Search for the cell housing the specified text and yield its (X, Y) center coordinate. 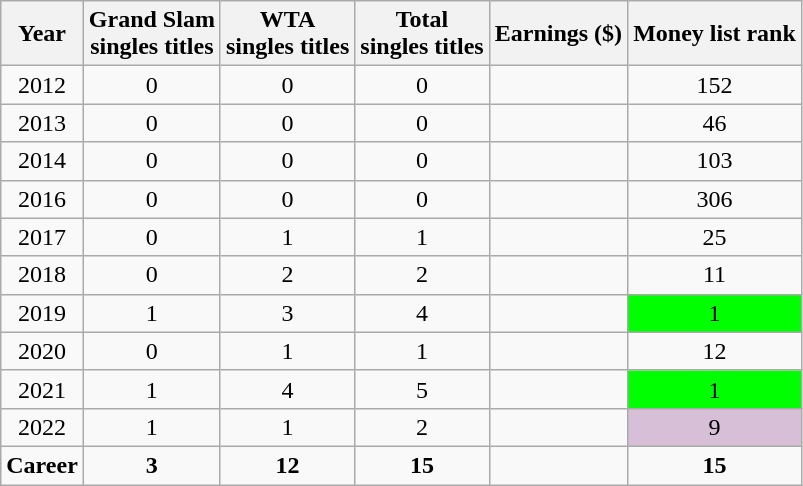
2014 (42, 161)
Career (42, 465)
2016 (42, 199)
WTA singles titles (287, 34)
2018 (42, 275)
9 (715, 427)
46 (715, 123)
Money list rank (715, 34)
2020 (42, 351)
Totalsingles titles (422, 34)
11 (715, 275)
2021 (42, 389)
25 (715, 237)
5 (422, 389)
152 (715, 85)
103 (715, 161)
2019 (42, 313)
2022 (42, 427)
Year (42, 34)
Grand Slamsingles titles (152, 34)
Earnings ($) (558, 34)
306 (715, 199)
2012 (42, 85)
2013 (42, 123)
2017 (42, 237)
